Extract the [X, Y] coordinate from the center of the cell holding the provided text.  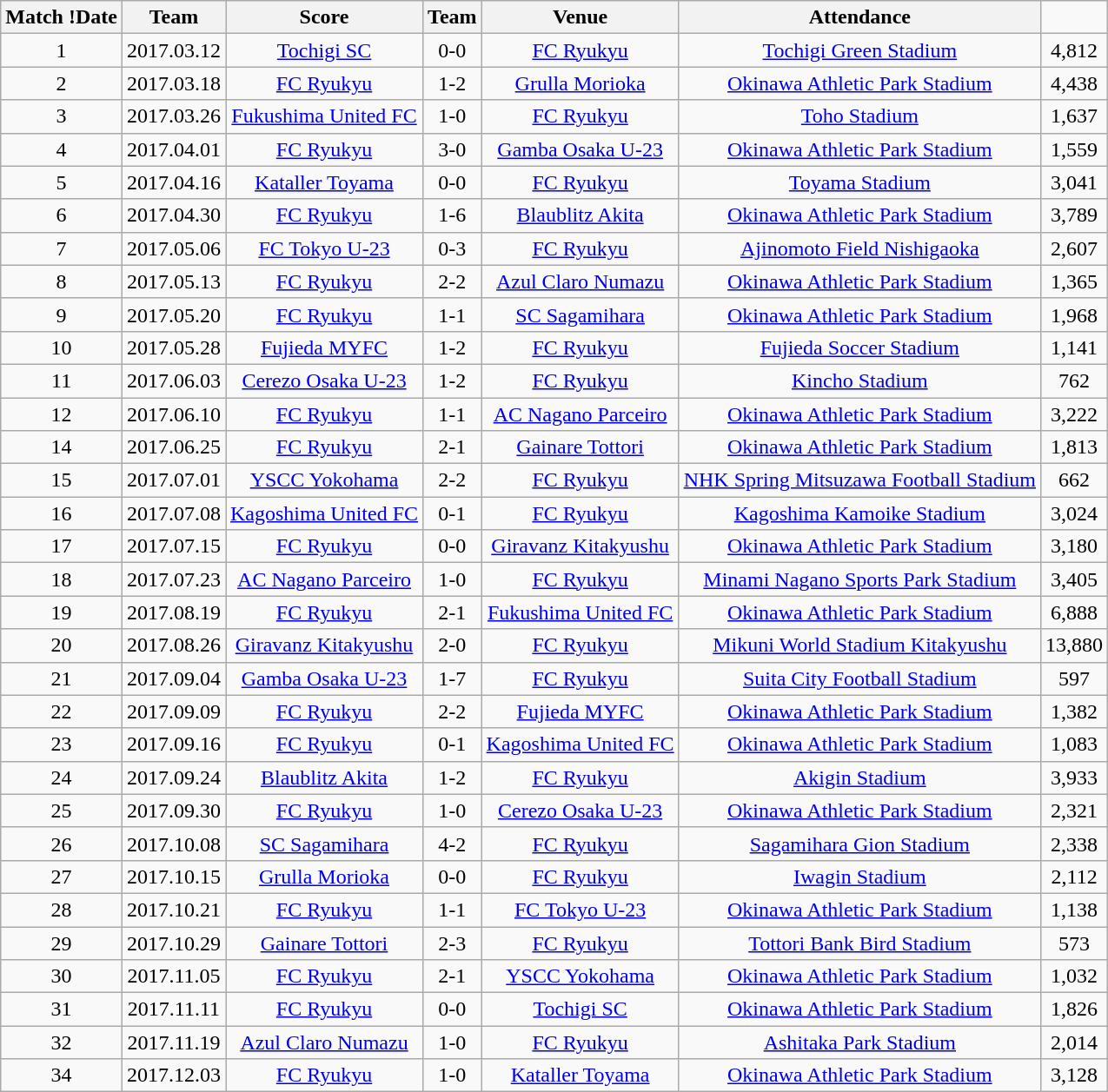
9 [62, 314]
2017.11.19 [174, 1042]
662 [1074, 480]
25 [62, 811]
Tottori Bank Bird Stadium [859, 943]
2017.03.26 [174, 116]
2,112 [1074, 877]
31 [62, 1009]
2017.05.28 [174, 347]
Mikuni World Stadium Kitakyushu [859, 645]
24 [62, 778]
Fujieda Soccer Stadium [859, 347]
2017.05.20 [174, 314]
5 [62, 182]
2017.03.18 [174, 83]
Attendance [859, 17]
Akigin Stadium [859, 778]
34 [62, 1075]
2017.05.06 [174, 248]
4 [62, 149]
573 [1074, 943]
Match !Date [62, 17]
2017.09.04 [174, 678]
2017.10.08 [174, 844]
6,888 [1074, 612]
23 [62, 745]
Kincho Stadium [859, 381]
1-7 [453, 678]
3 [62, 116]
2017.10.29 [174, 943]
30 [62, 976]
3-0 [453, 149]
1,968 [1074, 314]
Minami Nagano Sports Park Stadium [859, 579]
3,933 [1074, 778]
16 [62, 513]
4-2 [453, 844]
2017.09.30 [174, 811]
1,138 [1074, 910]
13,880 [1074, 645]
3,405 [1074, 579]
22 [62, 711]
2017.08.19 [174, 612]
2017.11.05 [174, 976]
2017.09.09 [174, 711]
3,789 [1074, 215]
10 [62, 347]
11 [62, 381]
19 [62, 612]
2,014 [1074, 1042]
Iwagin Stadium [859, 877]
21 [62, 678]
2017.12.03 [174, 1075]
18 [62, 579]
Suita City Football Stadium [859, 678]
Toho Stadium [859, 116]
3,222 [1074, 414]
597 [1074, 678]
1,032 [1074, 976]
1 [62, 50]
14 [62, 447]
2,321 [1074, 811]
2017.07.23 [174, 579]
2,338 [1074, 844]
17 [62, 546]
1,637 [1074, 116]
2017.10.21 [174, 910]
2017.09.16 [174, 745]
1,141 [1074, 347]
8 [62, 281]
1,365 [1074, 281]
3,128 [1074, 1075]
2017.09.24 [174, 778]
Sagamihara Gion Stadium [859, 844]
1,813 [1074, 447]
3,024 [1074, 513]
6 [62, 215]
NHK Spring Mitsuzawa Football Stadium [859, 480]
2017.07.15 [174, 546]
4,438 [1074, 83]
2017.05.13 [174, 281]
2017.06.25 [174, 447]
2017.08.26 [174, 645]
762 [1074, 381]
Kagoshima Kamoike Stadium [859, 513]
15 [62, 480]
27 [62, 877]
3,041 [1074, 182]
1-6 [453, 215]
2017.04.16 [174, 182]
20 [62, 645]
3,180 [1074, 546]
2017.06.10 [174, 414]
32 [62, 1042]
2017.11.11 [174, 1009]
4,812 [1074, 50]
Score [325, 17]
26 [62, 844]
2-3 [453, 943]
2017.03.12 [174, 50]
Toyama Stadium [859, 182]
29 [62, 943]
2017.07.01 [174, 480]
1,083 [1074, 745]
7 [62, 248]
28 [62, 910]
2017.06.03 [174, 381]
2 [62, 83]
2017.04.01 [174, 149]
Ajinomoto Field Nishigaoka [859, 248]
Tochigi Green Stadium [859, 50]
2-0 [453, 645]
0-3 [453, 248]
2,607 [1074, 248]
2017.07.08 [174, 513]
1,559 [1074, 149]
Ashitaka Park Stadium [859, 1042]
Venue [581, 17]
1,826 [1074, 1009]
2017.10.15 [174, 877]
12 [62, 414]
1,382 [1074, 711]
2017.04.30 [174, 215]
